Search for the cell housing the specified text and yield its [X, Y] center coordinate. 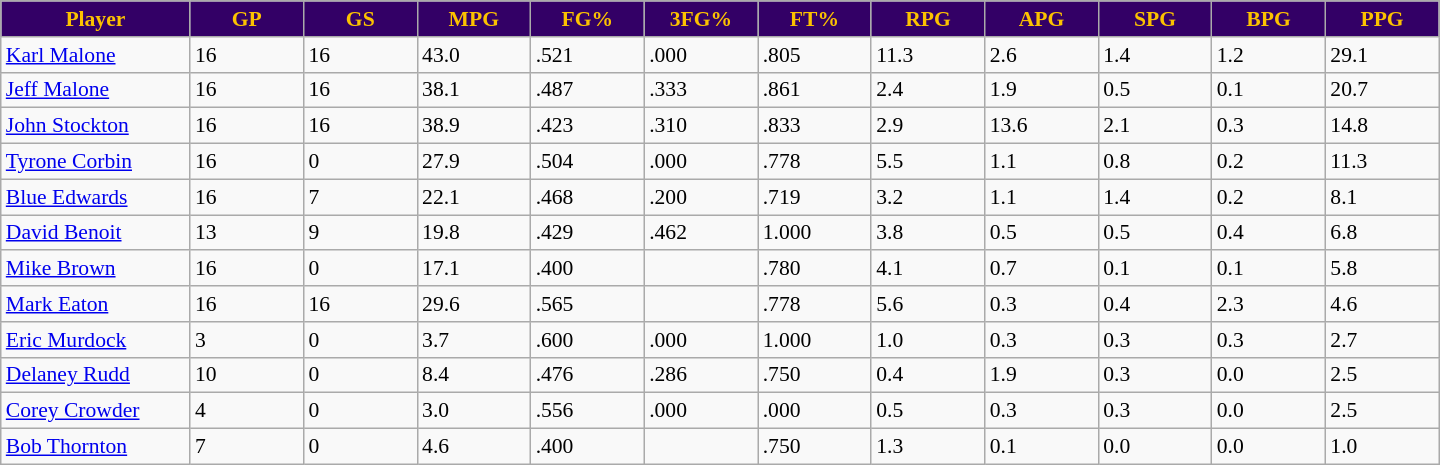
20.7 [1382, 90]
David Benoit [96, 233]
.565 [588, 304]
GP [247, 19]
5.6 [928, 304]
.861 [815, 90]
.805 [815, 55]
.286 [701, 375]
.429 [588, 233]
.423 [588, 126]
Bob Thornton [96, 447]
.600 [588, 340]
PPG [1382, 19]
Mark Eaton [96, 304]
27.9 [474, 162]
.462 [701, 233]
Blue Edwards [96, 197]
SPG [1155, 19]
1.2 [1269, 55]
Tyrone Corbin [96, 162]
.504 [588, 162]
2.9 [928, 126]
8.1 [1382, 197]
3.8 [928, 233]
43.0 [474, 55]
29.6 [474, 304]
MPG [474, 19]
2.6 [1042, 55]
RPG [928, 19]
John Stockton [96, 126]
13.6 [1042, 126]
4.1 [928, 269]
.521 [588, 55]
Corey Crowder [96, 411]
3.7 [474, 340]
.468 [588, 197]
2.3 [1269, 304]
13 [247, 233]
Karl Malone [96, 55]
5.8 [1382, 269]
38.9 [474, 126]
10 [247, 375]
.833 [815, 126]
.310 [701, 126]
3FG% [701, 19]
.556 [588, 411]
FG% [588, 19]
2.1 [1155, 126]
6.8 [1382, 233]
APG [1042, 19]
22.1 [474, 197]
2.7 [1382, 340]
.200 [701, 197]
8.4 [474, 375]
Player [96, 19]
Mike Brown [96, 269]
Eric Murdock [96, 340]
4 [247, 411]
5.5 [928, 162]
29.1 [1382, 55]
3.0 [474, 411]
3.2 [928, 197]
Jeff Malone [96, 90]
Delaney Rudd [96, 375]
19.8 [474, 233]
0.8 [1155, 162]
GS [361, 19]
17.1 [474, 269]
.719 [815, 197]
BPG [1269, 19]
.487 [588, 90]
.333 [701, 90]
FT% [815, 19]
.780 [815, 269]
14.8 [1382, 126]
9 [361, 233]
0.7 [1042, 269]
2.4 [928, 90]
38.1 [474, 90]
1.3 [928, 447]
.476 [588, 375]
3 [247, 340]
